Capture the cell that displays the provided text and extract its (X, Y) central coordinate. 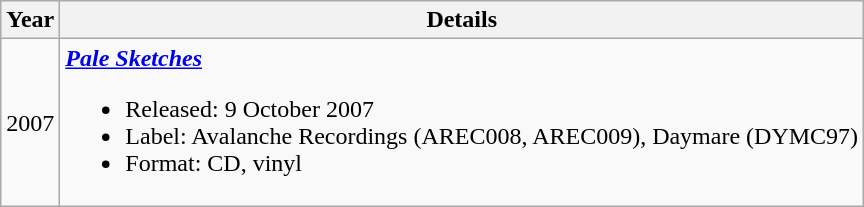
2007 (30, 122)
Details (462, 20)
Year (30, 20)
Pale SketchesReleased: 9 October 2007Label: Avalanche Recordings (AREC008, AREC009), Daymare (DYMC97)Format: CD, vinyl (462, 122)
